Find where the given text appears and provide that cell's center as [X, Y] coordinate. 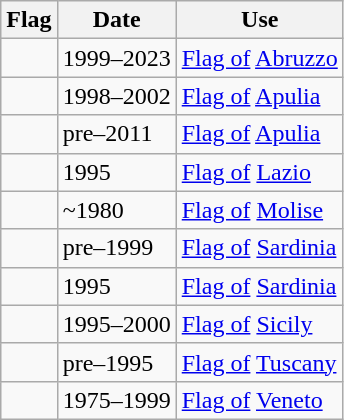
1999–2023 [116, 58]
1998–2002 [116, 96]
pre–1995 [116, 362]
1995–2000 [116, 324]
Flag of Lazio [260, 172]
1975–1999 [116, 400]
Use [260, 20]
Flag of Abruzzo [260, 58]
Flag of Molise [260, 210]
Flag [29, 20]
~1980 [116, 210]
Flag of Tuscany [260, 362]
pre–2011 [116, 134]
Flag of Sicily [260, 324]
pre–1999 [116, 248]
Date [116, 20]
Flag of Veneto [260, 400]
